Scan for the cell matching the given text and deliver its [X, Y] coordinate at center. 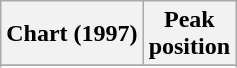
Peakposition [189, 34]
Chart (1997) [72, 34]
